From the cell containing the given text, extract its center point as (x, y) coordinate. 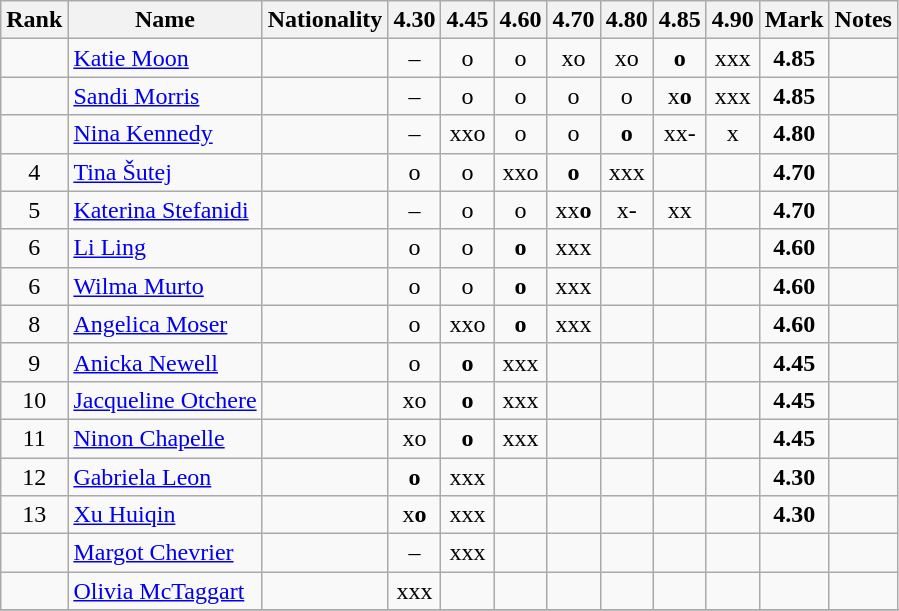
Katie Moon (165, 58)
5 (34, 210)
Angelica Moser (165, 324)
4.90 (732, 20)
4 (34, 172)
Xu Huiqin (165, 515)
Sandi Morris (165, 96)
Gabriela Leon (165, 477)
Anicka Newell (165, 362)
13 (34, 515)
Rank (34, 20)
Margot Chevrier (165, 553)
9 (34, 362)
Nina Kennedy (165, 134)
10 (34, 400)
xx (680, 210)
xx- (680, 134)
Notes (863, 20)
12 (34, 477)
Olivia McTaggart (165, 591)
Li Ling (165, 248)
8 (34, 324)
Mark (794, 20)
Tina Šutej (165, 172)
Ninon Chapelle (165, 438)
Katerina Stefanidi (165, 210)
x (732, 134)
11 (34, 438)
Jacqueline Otchere (165, 400)
x- (626, 210)
Nationality (325, 20)
Wilma Murto (165, 286)
Name (165, 20)
